Return (x, y) of the center of cell containing provided text 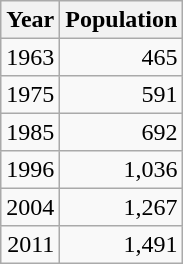
2004 (30, 206)
1996 (30, 170)
1975 (30, 94)
1,267 (122, 206)
1,491 (122, 244)
591 (122, 94)
692 (122, 132)
1,036 (122, 170)
2011 (30, 244)
465 (122, 56)
1985 (30, 132)
Population (122, 20)
1963 (30, 56)
Year (30, 20)
